Capture the cell that displays the provided text and extract its [X, Y] central coordinate. 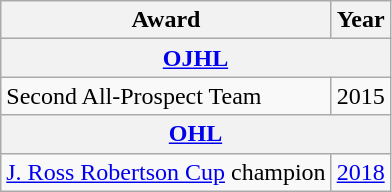
Second All-Prospect Team [166, 96]
OHL [196, 134]
Year [360, 20]
2015 [360, 96]
Award [166, 20]
2018 [360, 172]
OJHL [196, 58]
J. Ross Robertson Cup champion [166, 172]
